Detect which cell encompasses the target text, then output its (x, y) center coordinate. 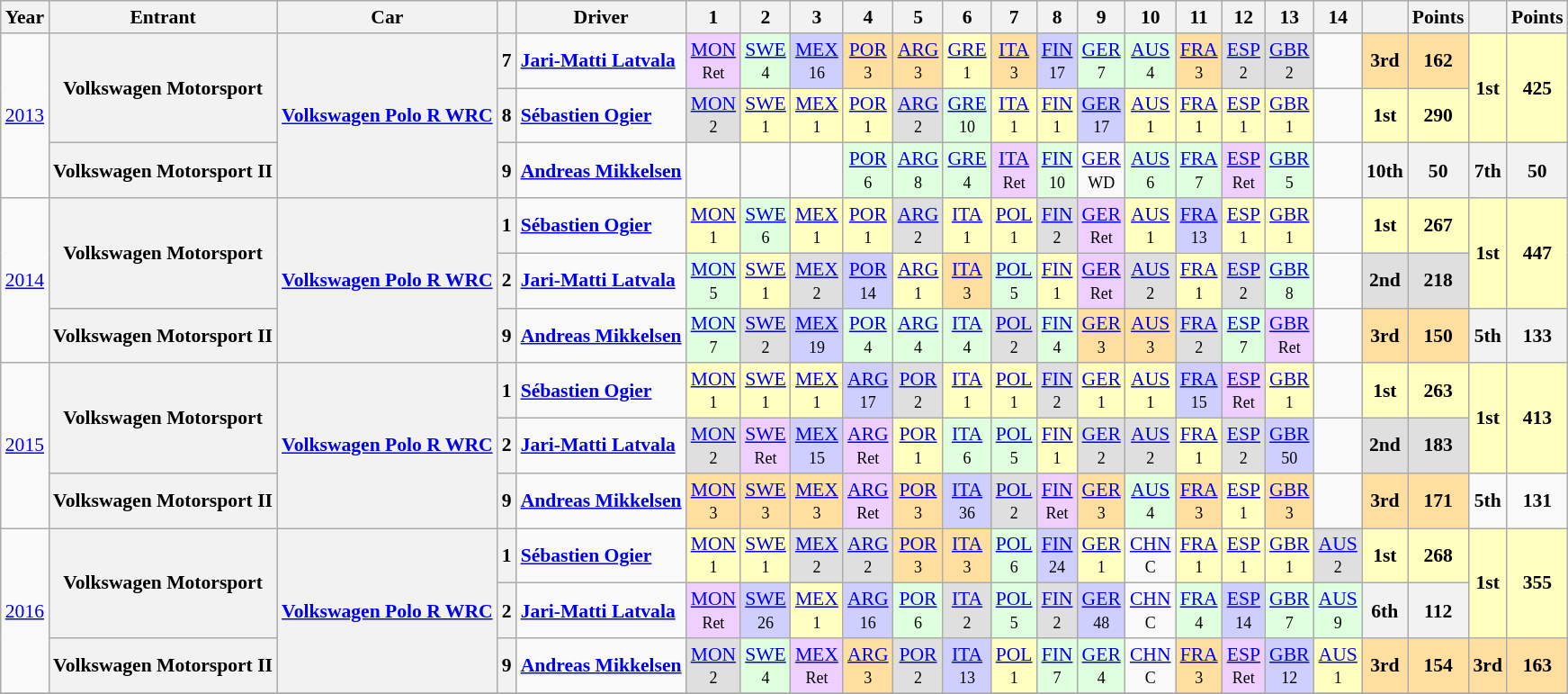
Year (25, 17)
GER4 (1101, 666)
ITA2 (966, 610)
447 (1537, 253)
267 (1438, 225)
POR14 (868, 281)
6 (966, 17)
ARG4 (918, 335)
ARG1 (918, 281)
133 (1537, 335)
GRE4 (966, 171)
SWE3 (766, 500)
263 (1438, 391)
FIN17 (1058, 61)
163 (1537, 666)
SWERet (766, 446)
ITA13 (966, 666)
MON5 (714, 281)
162 (1438, 61)
MEXRet (817, 666)
MON7 (714, 335)
7th (1488, 171)
2014 (25, 281)
183 (1438, 446)
13 (1290, 17)
AUS3 (1151, 335)
ESP14 (1243, 610)
10 (1151, 17)
MON3 (714, 500)
ESP7 (1243, 335)
FRA13 (1199, 225)
FRA2 (1199, 335)
290 (1438, 115)
FIN7 (1058, 666)
171 (1438, 500)
12 (1243, 17)
MEX3 (817, 500)
POL6 (1015, 556)
GER17 (1101, 115)
5 (918, 17)
GBR12 (1290, 666)
Driver (601, 17)
FINRet (1058, 500)
SWE2 (766, 335)
GBR50 (1290, 446)
FRA15 (1199, 391)
ARG16 (868, 610)
AUS6 (1151, 171)
112 (1438, 610)
4 (868, 17)
GRE1 (966, 61)
GER2 (1101, 446)
GERWD (1101, 171)
ARG17 (868, 391)
SWE6 (766, 225)
2015 (25, 446)
2013 (25, 115)
131 (1537, 500)
425 (1537, 88)
GBR3 (1290, 500)
2016 (25, 610)
GBRRet (1290, 335)
MEX15 (817, 446)
GBR2 (1290, 61)
GRE10 (966, 115)
268 (1438, 556)
10th (1385, 171)
218 (1438, 281)
FRA7 (1199, 171)
SWE26 (766, 610)
ITA4 (966, 335)
11 (1199, 17)
150 (1438, 335)
355 (1537, 583)
ITA6 (966, 446)
6th (1385, 610)
3 (817, 17)
Entrant (163, 17)
FIN4 (1058, 335)
GBR5 (1290, 171)
ITA36 (966, 500)
AUS9 (1339, 610)
FIN24 (1058, 556)
GER7 (1101, 61)
MEX16 (817, 61)
FIN10 (1058, 171)
FRA4 (1199, 610)
POR4 (868, 335)
ARG8 (918, 171)
413 (1537, 419)
GBR8 (1290, 281)
ITARet (1015, 171)
154 (1438, 666)
MEX19 (817, 335)
14 (1339, 17)
GBR7 (1290, 610)
Car (387, 17)
GER48 (1101, 610)
